Find where the given text appears and provide that cell's center as (x, y) coordinate. 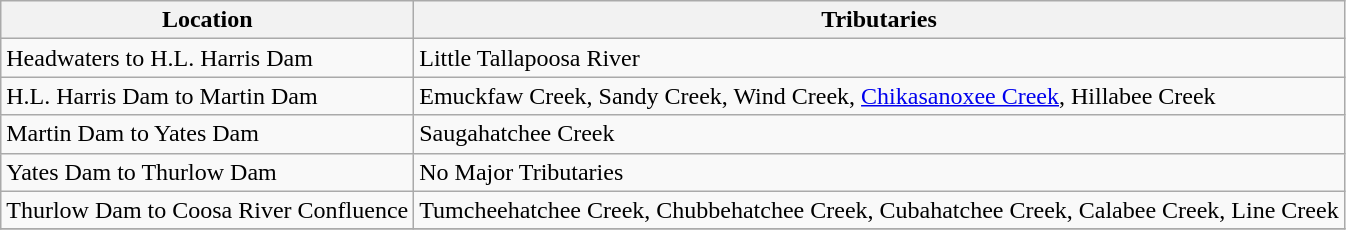
Tributaries (879, 20)
Emuckfaw Creek, Sandy Creek, Wind Creek, Chikasanoxee Creek, Hillabee Creek (879, 96)
Little Tallapoosa River (879, 58)
H.L. Harris Dam to Martin Dam (208, 96)
Saugahatchee Creek (879, 134)
Tumcheehatchee Creek, Chubbehatchee Creek, Cubahatchee Creek, Calabee Creek, Line Creek (879, 210)
Location (208, 20)
No Major Tributaries (879, 172)
Yates Dam to Thurlow Dam (208, 172)
Headwaters to H.L. Harris Dam (208, 58)
Thurlow Dam to Coosa River Confluence (208, 210)
Martin Dam to Yates Dam (208, 134)
